Determine the [X, Y] coordinate at the center of the cell enclosing the given text.  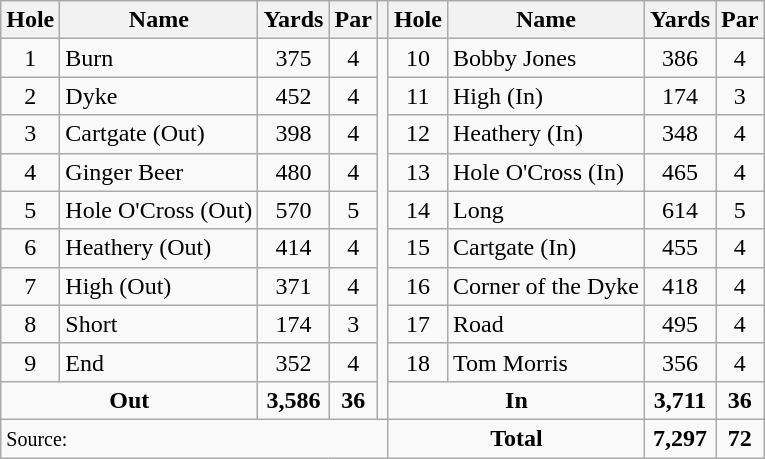
375 [294, 58]
Bobby Jones [546, 58]
480 [294, 172]
Hole O'Cross (In) [546, 172]
6 [30, 248]
465 [680, 172]
348 [680, 134]
452 [294, 96]
614 [680, 210]
17 [418, 324]
72 [740, 438]
Source: [195, 438]
15 [418, 248]
570 [294, 210]
Tom Morris [546, 362]
Short [159, 324]
418 [680, 286]
414 [294, 248]
386 [680, 58]
455 [680, 248]
14 [418, 210]
Heathery (Out) [159, 248]
3,711 [680, 400]
High (Out) [159, 286]
High (In) [546, 96]
Total [516, 438]
495 [680, 324]
Corner of the Dyke [546, 286]
10 [418, 58]
Dyke [159, 96]
Road [546, 324]
18 [418, 362]
12 [418, 134]
7,297 [680, 438]
Burn [159, 58]
352 [294, 362]
9 [30, 362]
In [516, 400]
356 [680, 362]
11 [418, 96]
7 [30, 286]
2 [30, 96]
End [159, 362]
8 [30, 324]
Hole O'Cross (Out) [159, 210]
Cartgate (Out) [159, 134]
Out [130, 400]
Long [546, 210]
3,586 [294, 400]
1 [30, 58]
16 [418, 286]
Ginger Beer [159, 172]
398 [294, 134]
Cartgate (In) [546, 248]
13 [418, 172]
371 [294, 286]
Heathery (In) [546, 134]
